From the cell containing the given text, extract its center point as (x, y) coordinate. 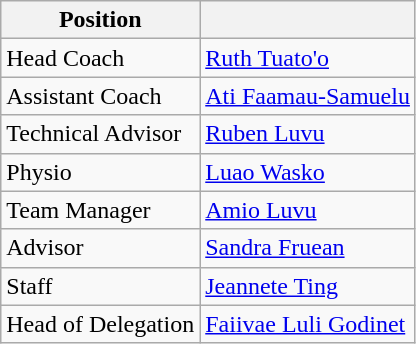
Luao Wasko (308, 172)
Jeannete Ting (308, 286)
Head Coach (100, 58)
Team Manager (100, 210)
Technical Advisor (100, 134)
Sandra Fruean (308, 248)
Position (100, 20)
Ruth Tuato'o (308, 58)
Head of Delegation (100, 324)
Staff (100, 286)
Ati Faamau-Samuelu (308, 96)
Assistant Coach (100, 96)
Ruben Luvu (308, 134)
Faiivae Luli Godinet (308, 324)
Physio (100, 172)
Advisor (100, 248)
Amio Luvu (308, 210)
